Identify which cell holds the provided text, then report its (X, Y) central coordinate. 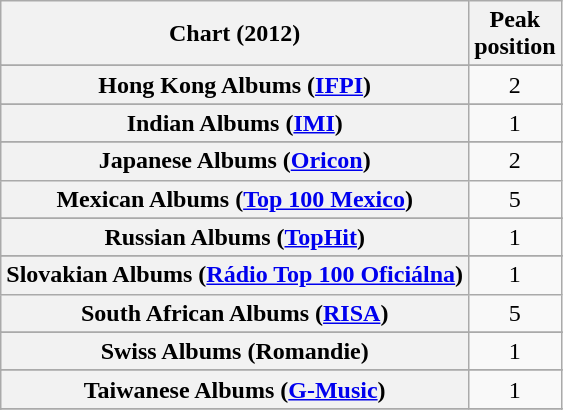
South African Albums (RISA) (235, 313)
Russian Albums (TopHit) (235, 237)
Hong Kong Albums (IFPI) (235, 85)
Swiss Albums (Romandie) (235, 351)
Peakposition (515, 34)
Mexican Albums (Top 100 Mexico) (235, 199)
Slovakian Albums (Rádio Top 100 Oficiálna) (235, 275)
Chart (2012) (235, 34)
Taiwanese Albums (G-Music) (235, 389)
Japanese Albums (Oricon) (235, 161)
Indian Albums (IMI) (235, 123)
